Identify which cell holds the provided text, then report its [X, Y] central coordinate. 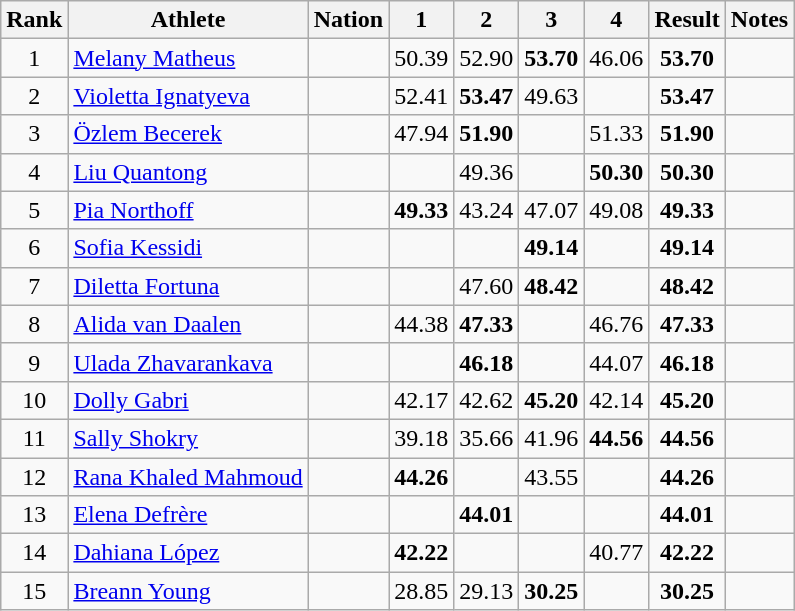
40.77 [616, 553]
41.96 [552, 438]
Sally Shokry [188, 438]
Ulada Zhavarankava [188, 362]
39.18 [422, 438]
47.94 [422, 134]
Sofia Kessidi [188, 248]
42.14 [616, 400]
Melany Matheus [188, 58]
Elena Defrère [188, 515]
50.39 [422, 58]
Liu Quantong [188, 172]
Özlem Becerek [188, 134]
43.55 [552, 477]
28.85 [422, 591]
49.08 [616, 210]
47.60 [486, 286]
Diletta Fortuna [188, 286]
46.06 [616, 58]
Dahiana López [188, 553]
Notes [759, 20]
Dolly Gabri [188, 400]
6 [34, 248]
5 [34, 210]
12 [34, 477]
35.66 [486, 438]
Nation [348, 20]
Result [687, 20]
43.24 [486, 210]
Pia Northoff [188, 210]
Rana Khaled Mahmoud [188, 477]
Violetta Ignatyeva [188, 96]
51.33 [616, 134]
11 [34, 438]
Breann Young [188, 591]
Athlete [188, 20]
8 [34, 324]
7 [34, 286]
47.07 [552, 210]
29.13 [486, 591]
15 [34, 591]
10 [34, 400]
49.63 [552, 96]
49.36 [486, 172]
52.41 [422, 96]
9 [34, 362]
14 [34, 553]
42.17 [422, 400]
Alida van Daalen [188, 324]
52.90 [486, 58]
44.38 [422, 324]
44.07 [616, 362]
46.76 [616, 324]
Rank [34, 20]
42.62 [486, 400]
13 [34, 515]
